For the text-containing cell, return its midpoint in [x, y] coordinate format. 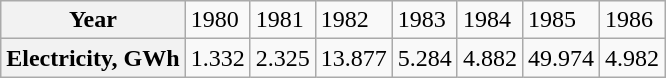
13.877 [354, 58]
1.332 [218, 58]
Year [93, 20]
1986 [632, 20]
1981 [282, 20]
1980 [218, 20]
4.882 [490, 58]
2.325 [282, 58]
49.974 [560, 58]
1985 [560, 20]
4.982 [632, 58]
1982 [354, 20]
1984 [490, 20]
5.284 [424, 58]
Electricity, GWh [93, 58]
1983 [424, 20]
